Pinpoint the cell where the given text exists, returning its (X, Y) midpoint coordinate. 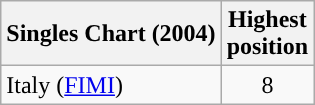
8 (267, 85)
Highestposition (267, 34)
Italy (FIMI) (111, 85)
Singles Chart (2004) (111, 34)
